Locate the cell with the specified text and output its [X, Y] center coordinate. 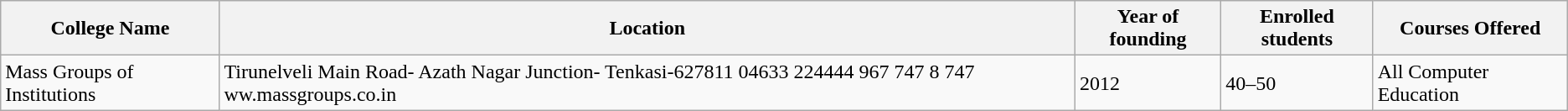
Courses Offered [1470, 29]
40–50 [1297, 82]
College Name [111, 29]
Location [647, 29]
Enrolled students [1297, 29]
Mass Groups of Institutions [111, 82]
Year of founding [1148, 29]
Tirunelveli Main Road- Azath Nagar Junction- Tenkasi-627811 04633 224444 967 747 8 747 ww.massgroups.co.in [647, 82]
2012 [1148, 82]
All Computer Education [1470, 82]
